Output the (X, Y) coordinate of the center of the cell containing the given text.  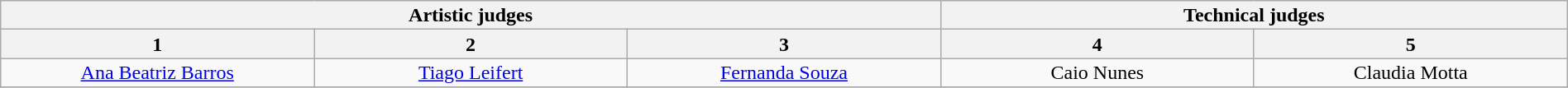
Fernanda Souza (784, 72)
Tiago Leifert (471, 72)
Artistic judges (471, 15)
5 (1411, 44)
Technical judges (1254, 15)
4 (1097, 44)
Claudia Motta (1411, 72)
3 (784, 44)
Caio Nunes (1097, 72)
1 (157, 44)
Ana Beatriz Barros (157, 72)
2 (471, 44)
